Search for the cell housing the specified text and yield its [x, y] center coordinate. 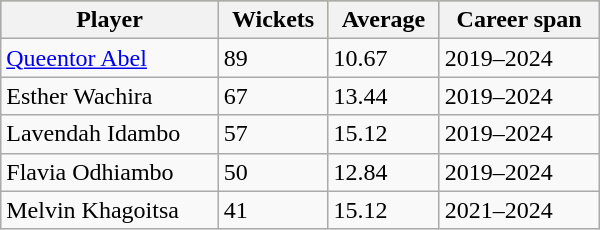
10.67 [384, 58]
Career span [519, 20]
89 [273, 58]
67 [273, 96]
Esther Wachira [110, 96]
Player [110, 20]
57 [273, 134]
Flavia Odhiambo [110, 172]
2021–2024 [519, 210]
Lavendah Idambo [110, 134]
Queentor Abel [110, 58]
Average [384, 20]
Wickets [273, 20]
12.84 [384, 172]
41 [273, 210]
Melvin Khagoitsa [110, 210]
50 [273, 172]
13.44 [384, 96]
